Find where the given text appears and provide that cell's center as (X, Y) coordinate. 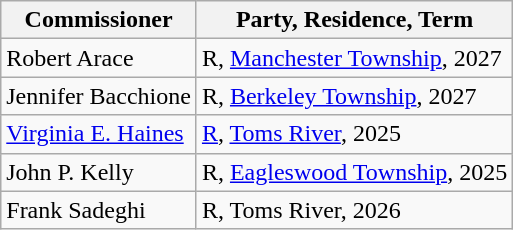
Party, Residence, Term (354, 20)
Frank Sadeghi (99, 210)
R, Eagleswood Township, 2025 (354, 172)
Commissioner (99, 20)
R, Manchester Township, 2027 (354, 58)
Robert Arace (99, 58)
John P. Kelly (99, 172)
R, Toms River, 2025 (354, 134)
R, Toms River, 2026 (354, 210)
R, Berkeley Township, 2027 (354, 96)
Virginia E. Haines (99, 134)
Jennifer Bacchione (99, 96)
